Determine the [X, Y] coordinate at the center of the cell enclosing the given text.  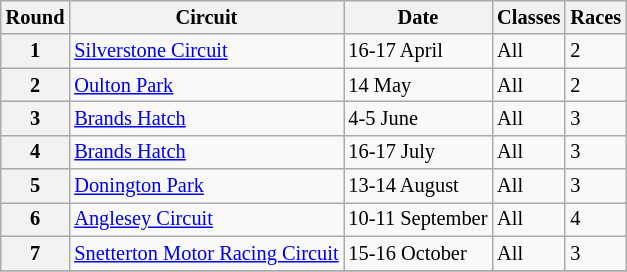
5 [36, 186]
13-14 August [418, 186]
4-5 June [418, 118]
Snetterton Motor Racing Circuit [206, 253]
10-11 September [418, 219]
Donington Park [206, 186]
Date [418, 17]
14 May [418, 85]
Oulton Park [206, 85]
1 [36, 51]
7 [36, 253]
16-17 July [418, 152]
Circuit [206, 17]
15-16 October [418, 253]
6 [36, 219]
16-17 April [418, 51]
Silverstone Circuit [206, 51]
Anglesey Circuit [206, 219]
Classes [528, 17]
Round [36, 17]
Races [596, 17]
